Extract the (X, Y) coordinate from the center of the cell holding the provided text.  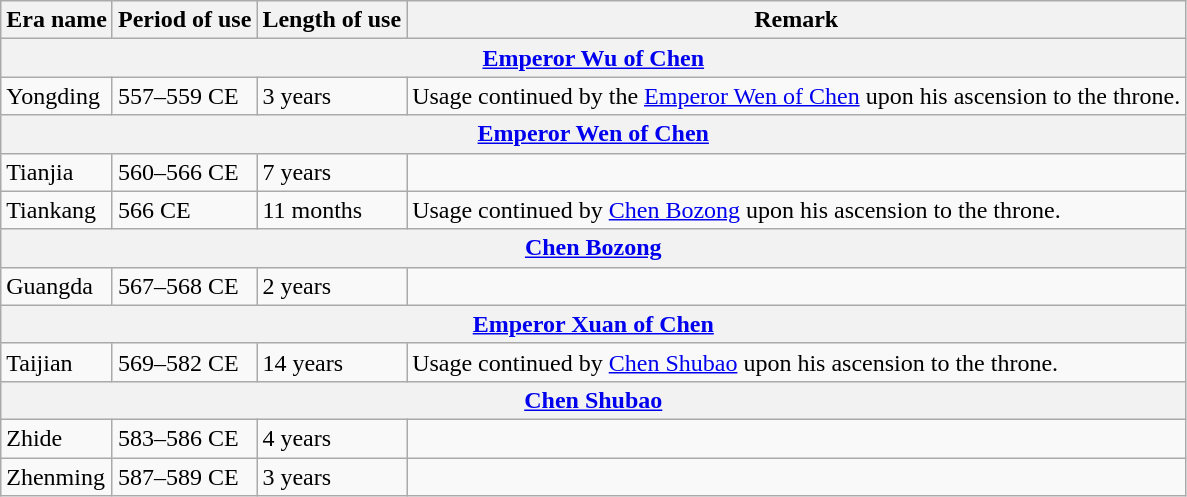
566 CE (184, 210)
567–568 CE (184, 286)
Emperor Wu of Chen (594, 58)
Emperor Xuan of Chen (594, 324)
Guangda (57, 286)
Emperor Wen of Chen (594, 134)
Usage continued by Chen Shubao upon his ascension to the throne. (796, 362)
569–582 CE (184, 362)
583–586 CE (184, 438)
Usage continued by the Emperor Wen of Chen upon his ascension to the throne. (796, 96)
Period of use (184, 20)
Zhide (57, 438)
560–566 CE (184, 172)
Zhenming (57, 477)
11 months (332, 210)
Era name (57, 20)
557–559 CE (184, 96)
Usage continued by Chen Bozong upon his ascension to the throne. (796, 210)
4 years (332, 438)
Chen Bozong (594, 248)
587–589 CE (184, 477)
Yongding (57, 96)
Tiankang (57, 210)
7 years (332, 172)
14 years (332, 362)
Length of use (332, 20)
Taijian (57, 362)
Remark (796, 20)
2 years (332, 286)
Tianjia (57, 172)
Chen Shubao (594, 400)
